Provide the [X, Y] coordinate of the cell's center where the given text is located.  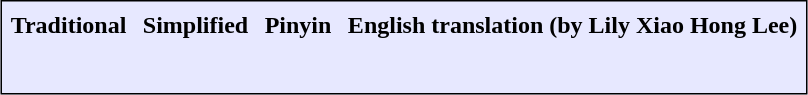
Traditional [68, 25]
English translation (by Lily Xiao Hong Lee) [572, 25]
Pinyin [298, 25]
Simplified [195, 25]
